Find where the given text appears and provide that cell's center as (x, y) coordinate. 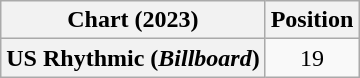
Position (312, 20)
US Rhythmic (Billboard) (133, 58)
19 (312, 58)
Chart (2023) (133, 20)
